Scan for the cell matching the given text and deliver its (X, Y) coordinate at center. 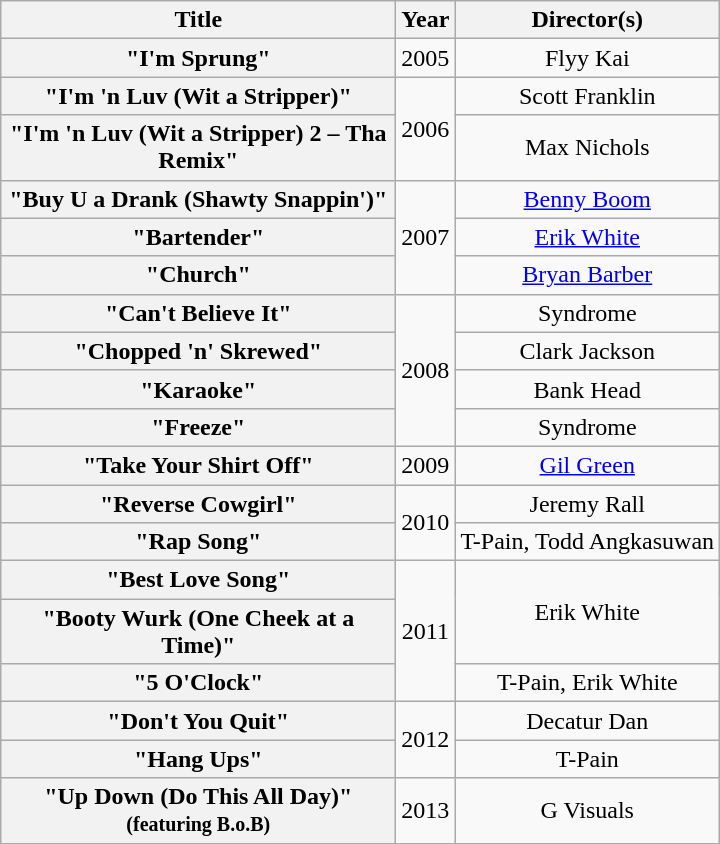
T-Pain, Todd Angkasuwan (588, 542)
2007 (426, 237)
Flyy Kai (588, 58)
Bank Head (588, 389)
"5 O'Clock" (198, 683)
"Don't You Quit" (198, 721)
2005 (426, 58)
Bryan Barber (588, 275)
"I'm 'n Luv (Wit a Stripper) 2 – Tha Remix" (198, 148)
"Booty Wurk (One Cheek at a Time)" (198, 632)
Gil Green (588, 465)
"Up Down (Do This All Day)"(featuring B.o.B) (198, 810)
"Best Love Song" (198, 580)
"Hang Ups" (198, 759)
"Reverse Cowgirl" (198, 503)
Max Nichols (588, 148)
Benny Boom (588, 199)
2009 (426, 465)
Director(s) (588, 20)
2012 (426, 740)
2008 (426, 370)
"Karaoke" (198, 389)
G Visuals (588, 810)
"I'm Sprung" (198, 58)
Jeremy Rall (588, 503)
"Take Your Shirt Off" (198, 465)
"I'm 'n Luv (Wit a Stripper)" (198, 96)
Year (426, 20)
2013 (426, 810)
Clark Jackson (588, 351)
"Buy U a Drank (Shawty Snappin')" (198, 199)
Decatur Dan (588, 721)
"Bartender" (198, 237)
"Can't Believe It" (198, 313)
"Rap Song" (198, 542)
2010 (426, 522)
T-Pain (588, 759)
2006 (426, 128)
2011 (426, 632)
"Freeze" (198, 427)
T-Pain, Erik White (588, 683)
Scott Franklin (588, 96)
"Chopped 'n' Skrewed" (198, 351)
Title (198, 20)
"Church" (198, 275)
